Extract the [x, y] coordinate from the center of the cell holding the provided text.  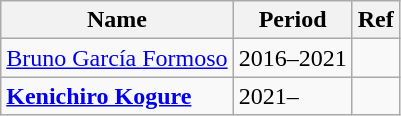
2021– [292, 96]
Kenichiro Kogure [117, 96]
2016–2021 [292, 58]
Ref [376, 20]
Name [117, 20]
Period [292, 20]
Bruno García Formoso [117, 58]
